Locate the cell with the specified text and output its (x, y) center coordinate. 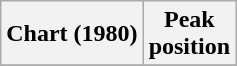
Chart (1980) (72, 34)
Peak position (189, 34)
